Provide the [x, y] coordinate of the cell's center where the given text is located.  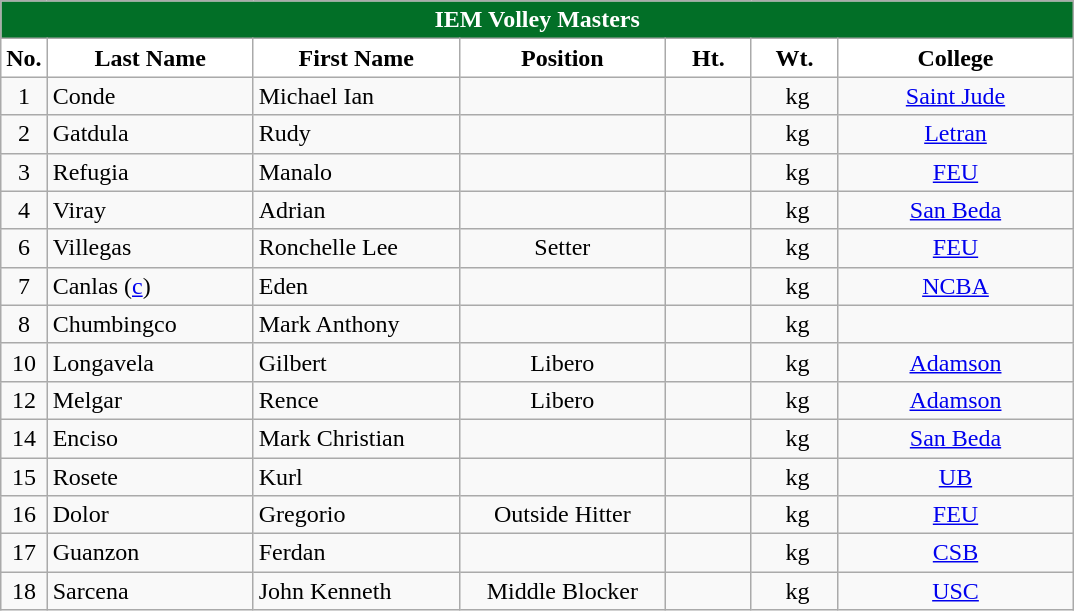
Manalo [356, 172]
Rudy [356, 134]
Chumbingco [150, 324]
Dolor [150, 515]
1 [24, 96]
Gatdula [150, 134]
Position [562, 58]
Ronchelle Lee [356, 248]
No. [24, 58]
First Name [356, 58]
Canlas (c) [150, 286]
2 [24, 134]
Michael Ian [356, 96]
Sarcena [150, 591]
Enciso [150, 438]
Eden [356, 286]
Rence [356, 400]
Ferdan [356, 553]
CSB [955, 553]
Guanzon [150, 553]
Rosete [150, 477]
17 [24, 553]
6 [24, 248]
4 [24, 210]
Melgar [150, 400]
Villegas [150, 248]
7 [24, 286]
8 [24, 324]
Conde [150, 96]
UB [955, 477]
College [955, 58]
16 [24, 515]
Middle Blocker [562, 591]
Gregorio [356, 515]
15 [24, 477]
Kurl [356, 477]
12 [24, 400]
Outside Hitter [562, 515]
IEM Volley Masters [538, 20]
Wt. [794, 58]
Refugia [150, 172]
Last Name [150, 58]
USC [955, 591]
Viray [150, 210]
Mark Anthony [356, 324]
Letran [955, 134]
Gilbert [356, 362]
10 [24, 362]
Saint Jude [955, 96]
Mark Christian [356, 438]
Setter [562, 248]
3 [24, 172]
NCBA [955, 286]
14 [24, 438]
Ht. [708, 58]
18 [24, 591]
Longavela [150, 362]
John Kenneth [356, 591]
Adrian [356, 210]
